Scan for the cell matching the given text and deliver its (x, y) coordinate at center. 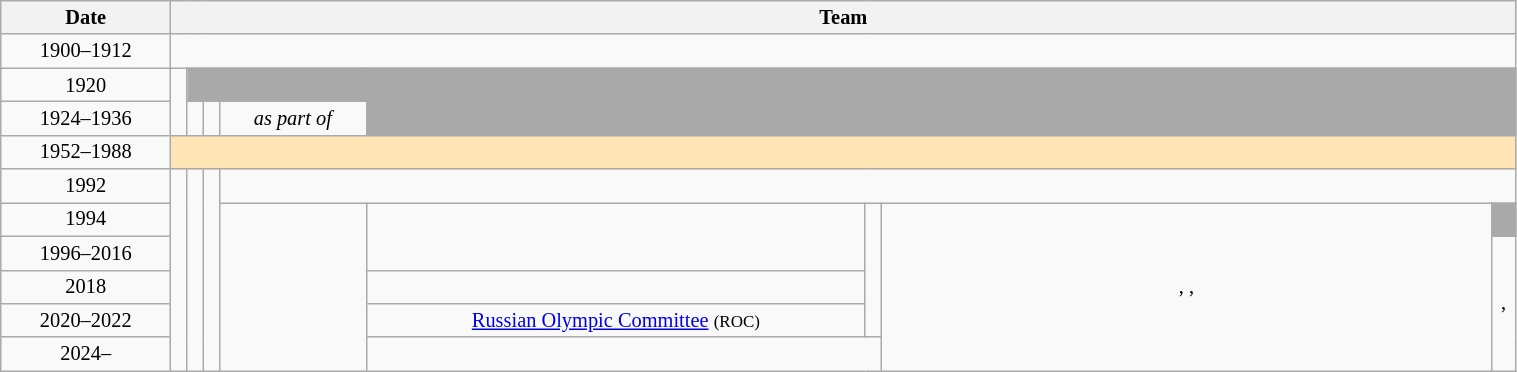
1924–1936 (86, 118)
, , (1187, 286)
2018 (86, 287)
2024– (86, 354)
1952–1988 (86, 152)
1920 (86, 85)
Date (86, 17)
Russian Olympic Committee (ROC) (616, 320)
Team (844, 17)
1992 (86, 186)
as part of (292, 118)
2020–2022 (86, 320)
1996–2016 (86, 253)
1900–1912 (86, 51)
1994 (86, 219)
, (1504, 304)
